Locate the cell with the specified text and output its [x, y] center coordinate. 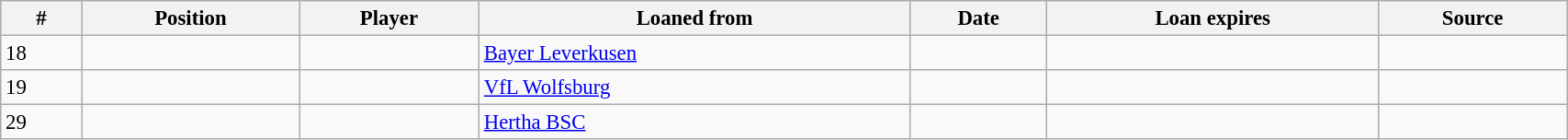
18 [41, 53]
Position [190, 18]
29 [41, 122]
19 [41, 87]
Date [979, 18]
Source [1473, 18]
Loaned from [694, 18]
Loan expires [1213, 18]
Player [389, 18]
Hertha BSC [694, 122]
# [41, 18]
VfL Wolfsburg [694, 87]
Bayer Leverkusen [694, 53]
